Extract the (x, y) coordinate from the center of the cell holding the provided text.  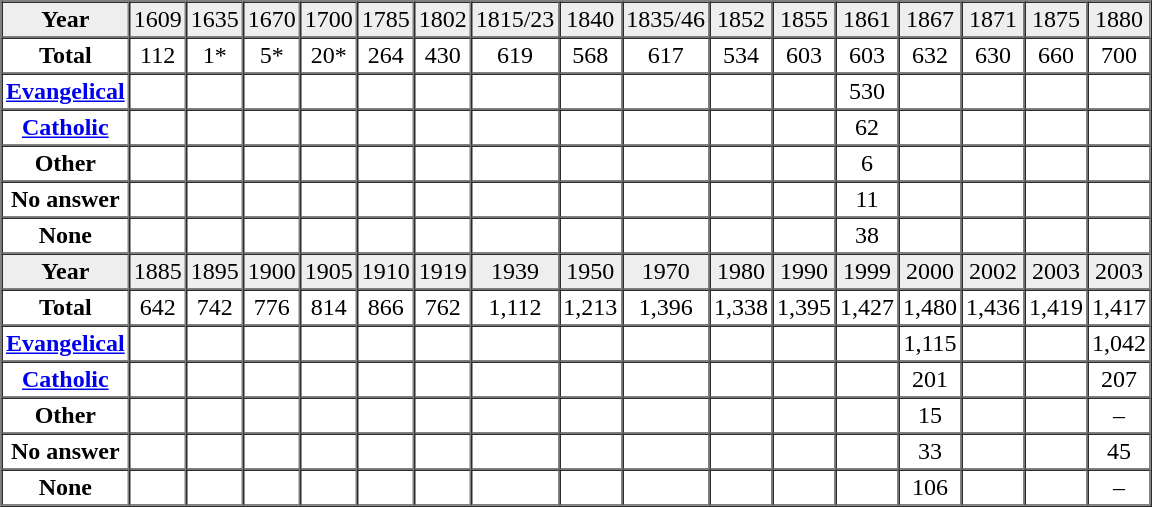
1980 (742, 272)
1900 (272, 272)
1,396 (666, 308)
1835/46 (666, 20)
1,042 (1120, 344)
1,419 (1056, 308)
201 (930, 380)
1,115 (930, 344)
1990 (804, 272)
2000 (930, 272)
5* (272, 56)
1,417 (1120, 308)
1861 (868, 20)
1867 (930, 20)
1,395 (804, 308)
742 (214, 308)
106 (930, 488)
762 (442, 308)
632 (930, 56)
1855 (804, 20)
1950 (590, 272)
430 (442, 56)
630 (994, 56)
112 (158, 56)
1,480 (930, 308)
1815/23 (515, 20)
207 (1120, 380)
15 (930, 416)
1875 (1056, 20)
1609 (158, 20)
1802 (442, 20)
1999 (868, 272)
1,436 (994, 308)
1785 (386, 20)
1700 (328, 20)
1939 (515, 272)
1905 (328, 272)
1,112 (515, 308)
11 (868, 200)
1895 (214, 272)
264 (386, 56)
700 (1120, 56)
1,338 (742, 308)
1885 (158, 272)
1,213 (590, 308)
568 (590, 56)
534 (742, 56)
1,427 (868, 308)
530 (868, 92)
45 (1120, 452)
1840 (590, 20)
1871 (994, 20)
2002 (994, 272)
617 (666, 56)
1670 (272, 20)
1* (214, 56)
814 (328, 308)
776 (272, 308)
33 (930, 452)
38 (868, 236)
1910 (386, 272)
6 (868, 164)
619 (515, 56)
62 (868, 128)
660 (1056, 56)
20* (328, 56)
1880 (1120, 20)
866 (386, 308)
1919 (442, 272)
1635 (214, 20)
1970 (666, 272)
642 (158, 308)
1852 (742, 20)
